Scan for the cell matching the given text and deliver its [X, Y] coordinate at center. 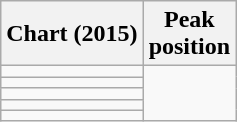
Chart (2015) [72, 34]
Peakposition [189, 34]
